Provide the (x, y) coordinate of the cell's center where the given text is located.  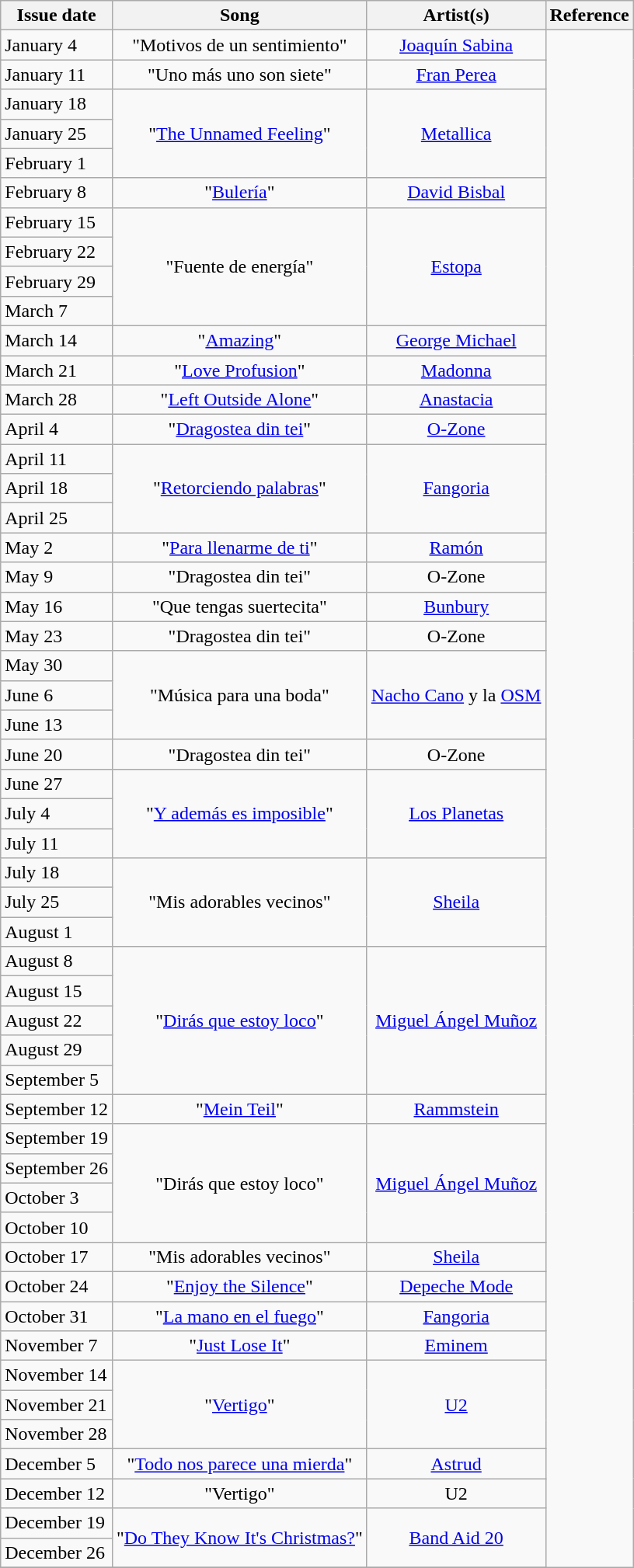
June 6 (57, 695)
May 9 (57, 577)
February 22 (57, 252)
March 7 (57, 311)
February 15 (57, 222)
October 24 (57, 1286)
October 17 (57, 1257)
"Motivos de un sentimiento" (239, 45)
Estopa (456, 266)
Song (239, 16)
August 1 (57, 932)
August 22 (57, 1020)
Bunbury (456, 607)
July 25 (57, 902)
Ramón (456, 548)
"Left Outside Alone" (239, 400)
Artist(s) (456, 16)
Reference (589, 16)
November 21 (57, 1405)
September 26 (57, 1168)
March 21 (57, 370)
"Just Lose It" (239, 1346)
Los Planetas (456, 813)
June 20 (57, 754)
August 15 (57, 991)
Issue date (57, 16)
October 3 (57, 1198)
July 18 (57, 873)
September 12 (57, 1109)
November 7 (57, 1346)
May 23 (57, 636)
December 26 (57, 1552)
November 14 (57, 1375)
January 11 (57, 75)
"Música para una boda" (239, 695)
Band Aid 20 (456, 1538)
"Que tengas suertecita" (239, 607)
Depeche Mode (456, 1286)
Nacho Cano y la OSM (456, 695)
June 13 (57, 725)
"Fuente de energía" (239, 266)
"Enjoy the Silence" (239, 1286)
Eminem (456, 1346)
"Uno más uno son siete" (239, 75)
"Love Profusion" (239, 370)
"Bulería" (239, 193)
July 4 (57, 813)
December 19 (57, 1523)
September 19 (57, 1139)
Rammstein (456, 1109)
March 28 (57, 400)
"Mein Teil" (239, 1109)
February 8 (57, 193)
June 27 (57, 784)
David Bisbal (456, 193)
"The Unnamed Feeling" (239, 134)
April 25 (57, 518)
Fran Perea (456, 75)
January 25 (57, 134)
February 1 (57, 163)
"Amazing" (239, 340)
April 18 (57, 488)
May 2 (57, 548)
October 31 (57, 1316)
December 5 (57, 1464)
"Para llenarme de ti" (239, 548)
"Retorciendo palabras" (239, 488)
March 14 (57, 340)
Joaquín Sabina (456, 45)
May 30 (57, 666)
Anastacia (456, 400)
Madonna (456, 370)
"Do They Know It's Christmas?" (239, 1538)
"Todo nos parece una mierda" (239, 1464)
May 16 (57, 607)
April 4 (57, 429)
Metallica (456, 134)
January 18 (57, 104)
George Michael (456, 340)
August 8 (57, 961)
"La mano en el fuego" (239, 1316)
November 28 (57, 1434)
August 29 (57, 1050)
December 12 (57, 1493)
July 11 (57, 843)
February 29 (57, 281)
October 10 (57, 1227)
Astrud (456, 1464)
January 4 (57, 45)
April 11 (57, 459)
September 5 (57, 1080)
"Y además es imposible" (239, 813)
